Provide the (x, y) coordinate of the cell's center where the given text is located.  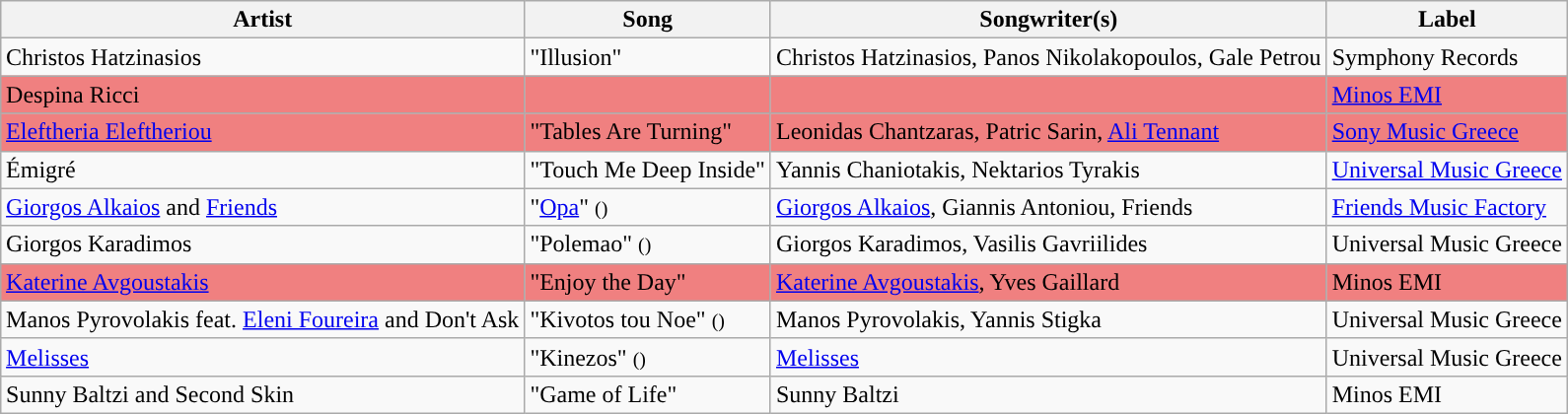
Giorgos Alkaios and Friends (262, 207)
Symphony Records (1447, 57)
Christos Hatzinasios, Panos Nikolakopoulos, Gale Petrou (1048, 57)
Giorgos Karadimos, Vasilis Gavriilides (1048, 244)
Sunny Baltzi and Second Skin (262, 394)
"Touch Me Deep Inside" (648, 170)
"Opa" () (648, 207)
Artist (262, 20)
Songwriter(s) (1048, 20)
"Game of Life" (648, 394)
"Illusion" (648, 57)
Eleftheria Eleftheriou (262, 132)
Manos Pyrovolakis feat. Eleni Foureira and Don't Ask (262, 319)
"Kinezos" () (648, 357)
Giorgos Alkaios, Giannis Antoniou, Friends (1048, 207)
Émigré (262, 170)
Despina Ricci (262, 95)
"Polemao" () (648, 244)
Sunny Baltzi (1048, 394)
Song (648, 20)
"Kivotos tou Noe" () (648, 319)
Manos Pyrovolakis, Yannis Stigka (1048, 319)
"Tables Are Turning" (648, 132)
Giorgos Karadimos (262, 244)
Katerine Avgoustakis, Yves Gaillard (1048, 282)
Christos Hatzinasios (262, 57)
Sony Music Greece (1447, 132)
Friends Music Factory (1447, 207)
Yannis Chaniotakis, Nektarios Tyrakis (1048, 170)
Leonidas Chantzaras, Patric Sarin, Ali Tennant (1048, 132)
Label (1447, 20)
Katerine Avgoustakis (262, 282)
"Enjoy the Day" (648, 282)
